Locate the cell with the specified text and output its (x, y) center coordinate. 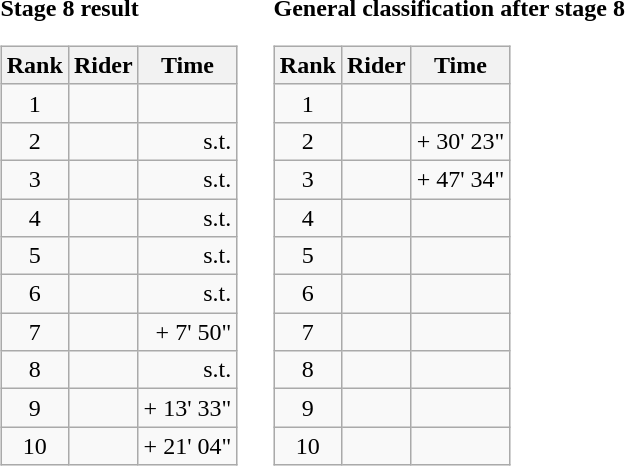
+ 13' 33" (188, 408)
+ 7' 50" (188, 332)
+ 21' 04" (188, 446)
+ 47' 34" (460, 179)
+ 30' 23" (460, 141)
